Scan for the cell matching the given text and deliver its [X, Y] coordinate at center. 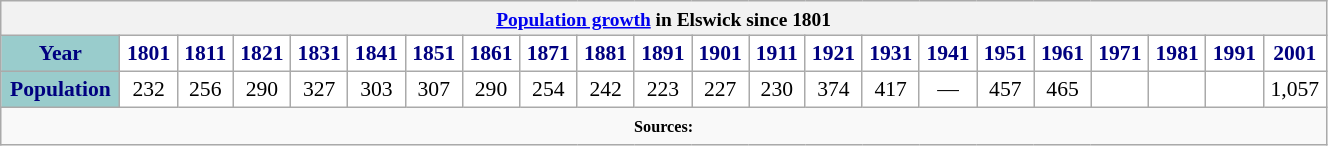
227 [720, 90]
417 [890, 90]
256 [205, 90]
— [948, 90]
1861 [490, 54]
303 [376, 90]
1961 [1062, 54]
374 [834, 90]
232 [148, 90]
242 [606, 90]
230 [777, 90]
307 [434, 90]
1801 [148, 54]
1931 [890, 54]
1851 [434, 54]
1821 [262, 54]
1911 [777, 54]
1901 [720, 54]
1811 [205, 54]
327 [320, 90]
Year [60, 54]
1891 [662, 54]
1941 [948, 54]
1981 [1176, 54]
223 [662, 90]
2001 [1294, 54]
Population [60, 90]
254 [548, 90]
1951 [1006, 54]
Sources: [664, 126]
1841 [376, 54]
1991 [1234, 54]
1831 [320, 54]
Population growth in Elswick since 1801 [664, 18]
457 [1006, 90]
1971 [1120, 54]
465 [1062, 90]
1871 [548, 54]
1,057 [1294, 90]
1881 [606, 54]
1921 [834, 54]
